Pinpoint the cell where the given text exists, returning its [x, y] midpoint coordinate. 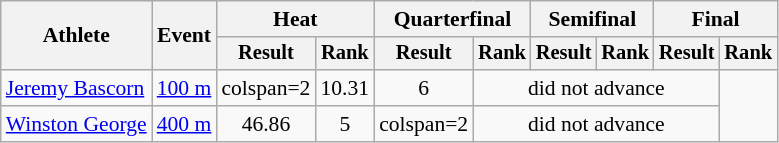
Athlete [76, 36]
5 [344, 124]
Winston George [76, 124]
46.86 [266, 124]
Heat [295, 19]
Semifinal [592, 19]
6 [424, 88]
400 m [184, 124]
Final [716, 19]
10.31 [344, 88]
Event [184, 36]
Quarterfinal [452, 19]
Jeremy Bascorn [76, 88]
100 m [184, 88]
